For the text-containing cell, return its midpoint in [X, Y] coordinate format. 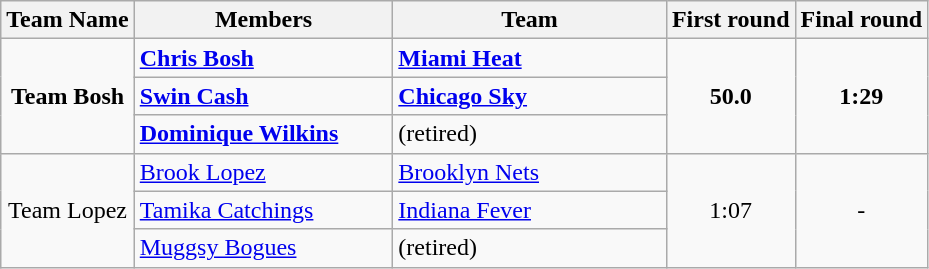
Miami Heat [530, 58]
50.0 [730, 96]
Members [264, 20]
First round [730, 20]
- [862, 210]
1:07 [730, 210]
Brook Lopez [264, 172]
Team Name [68, 20]
Chicago Sky [530, 96]
Brooklyn Nets [530, 172]
Dominique Wilkins [264, 134]
Muggsy Bogues [264, 248]
1:29 [862, 96]
Team [530, 20]
Swin Cash [264, 96]
Final round [862, 20]
Chris Bosh [264, 58]
Tamika Catchings [264, 210]
Team Bosh [68, 96]
Team Lopez [68, 210]
Indiana Fever [530, 210]
